Scan for the cell matching the given text and deliver its [x, y] coordinate at center. 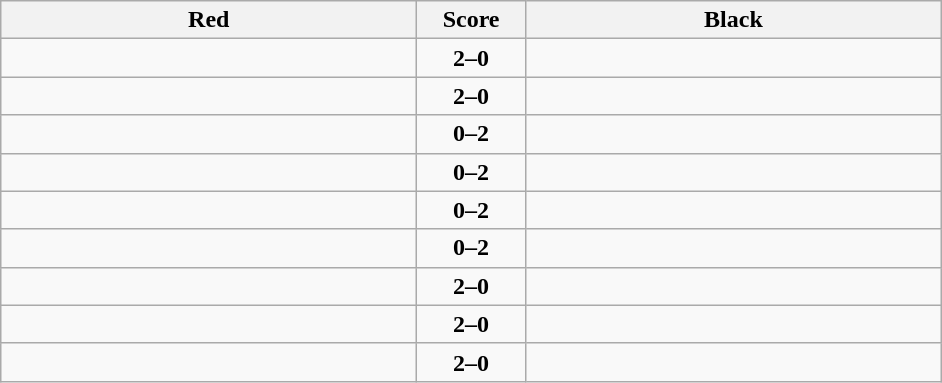
Black [733, 20]
Score [472, 20]
Red [209, 20]
